Identify which cell holds the provided text, then report its (x, y) central coordinate. 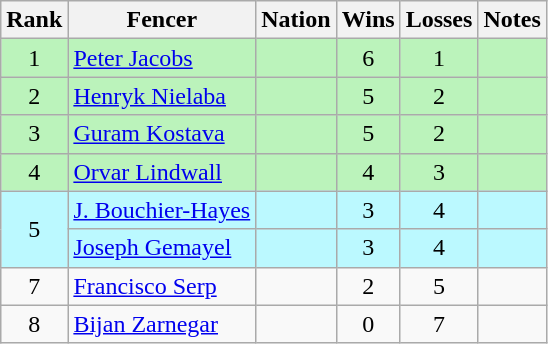
Guram Kostava (162, 134)
8 (34, 324)
Orvar Lindwall (162, 172)
Wins (368, 20)
Bijan Zarnegar (162, 324)
Losses (439, 20)
Notes (512, 20)
0 (368, 324)
J. Bouchier-Hayes (162, 210)
Peter Jacobs (162, 58)
Rank (34, 20)
Fencer (162, 20)
Henryk Nielaba (162, 96)
Nation (296, 20)
Joseph Gemayel (162, 248)
6 (368, 58)
Francisco Serp (162, 286)
